Provide the (x, y) coordinate of the cell's center where the given text is located.  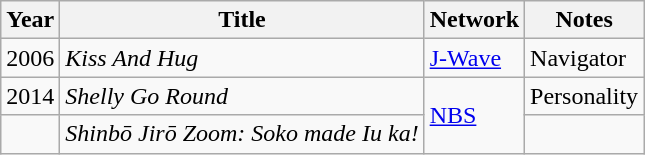
Network (474, 20)
Personality (584, 96)
Shinbō Jirō Zoom: Soko made Iu ka! (242, 134)
Navigator (584, 58)
J-Wave (474, 58)
2014 (30, 96)
Kiss And Hug (242, 58)
Title (242, 20)
Shelly Go Round (242, 96)
Notes (584, 20)
NBS (474, 115)
2006 (30, 58)
Year (30, 20)
